From the cell containing the given text, extract its center point as (x, y) coordinate. 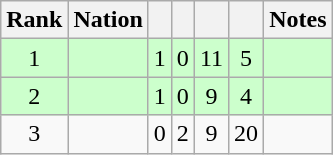
4 (246, 96)
5 (246, 58)
Rank (34, 20)
20 (246, 134)
Notes (298, 20)
Nation (108, 20)
11 (211, 58)
3 (34, 134)
